Return the (X, Y) coordinate for the center point of the cell that contains the specified text.  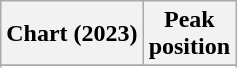
Chart (2023) (72, 34)
Peakposition (189, 34)
